Output the [x, y] coordinate of the center of the cell containing the given text.  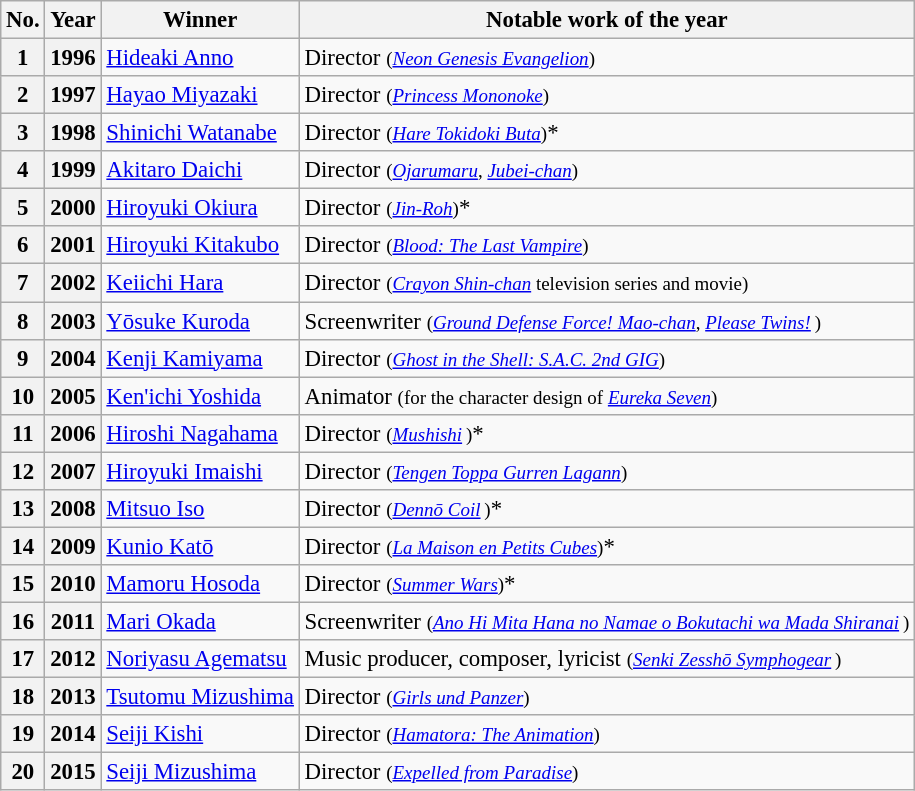
Director (Neon Genesis Evangelion) [606, 58]
1 [23, 58]
2003 [73, 321]
2005 [73, 396]
2009 [73, 546]
2011 [73, 621]
2007 [73, 471]
2010 [73, 584]
Mamoru Hosoda [200, 584]
Director (Crayon Shin-chan television series and movie) [606, 283]
Ken'ichi Yoshida [200, 396]
2002 [73, 283]
2 [23, 95]
Hiroyuki Imaishi [200, 471]
No. [23, 20]
1999 [73, 170]
9 [23, 358]
Director (Dennō Coil )* [606, 509]
17 [23, 659]
4 [23, 170]
6 [23, 245]
2008 [73, 509]
11 [23, 433]
Director (Ghost in the Shell: S.A.C. 2nd GIG) [606, 358]
12 [23, 471]
2006 [73, 433]
Hideaki Anno [200, 58]
10 [23, 396]
2012 [73, 659]
18 [23, 697]
Director (Ojarumaru, Jubei-chan) [606, 170]
Seiji Kishi [200, 734]
1997 [73, 95]
2004 [73, 358]
Seiji Mizushima [200, 772]
Director (Hamatora: The Animation) [606, 734]
Screenwriter (Ground Defense Force! Mao-chan, Please Twins! ) [606, 321]
7 [23, 283]
3 [23, 133]
Music producer, composer, lyricist (Senki Zesshō Symphogear ) [606, 659]
Director (Jin-Roh)* [606, 208]
Keiichi Hara [200, 283]
Noriyasu Agematsu [200, 659]
1998 [73, 133]
Winner [200, 20]
15 [23, 584]
Director (Tengen Toppa Gurren Lagann) [606, 471]
Animator (for the character design of Eureka Seven) [606, 396]
Shinichi Watanabe [200, 133]
Yōsuke Kuroda [200, 321]
Hiroshi Nagahama [200, 433]
Hayao Miyazaki [200, 95]
Akitaro Daichi [200, 170]
13 [23, 509]
1996 [73, 58]
Hiroyuki Okiura [200, 208]
Director (Mushishi )* [606, 433]
2015 [73, 772]
Director (Princess Mononoke) [606, 95]
Mari Okada [200, 621]
2000 [73, 208]
Screenwriter (Ano Hi Mita Hana no Namae o Bokutachi wa Mada Shiranai ) [606, 621]
8 [23, 321]
20 [23, 772]
Director (Summer Wars)* [606, 584]
Mitsuo Iso [200, 509]
Hiroyuki Kitakubo [200, 245]
Director (Girls und Panzer) [606, 697]
2001 [73, 245]
Director (Expelled from Paradise) [606, 772]
Kunio Katō [200, 546]
2014 [73, 734]
Director (La Maison en Petits Cubes)* [606, 546]
14 [23, 546]
Notable work of the year [606, 20]
2013 [73, 697]
19 [23, 734]
Director (Hare Tokidoki Buta)* [606, 133]
5 [23, 208]
Kenji Kamiyama [200, 358]
Director (Blood: The Last Vampire) [606, 245]
Tsutomu Mizushima [200, 697]
Year [73, 20]
16 [23, 621]
